Determine the (X, Y) coordinate at the center of the cell enclosing the given text.  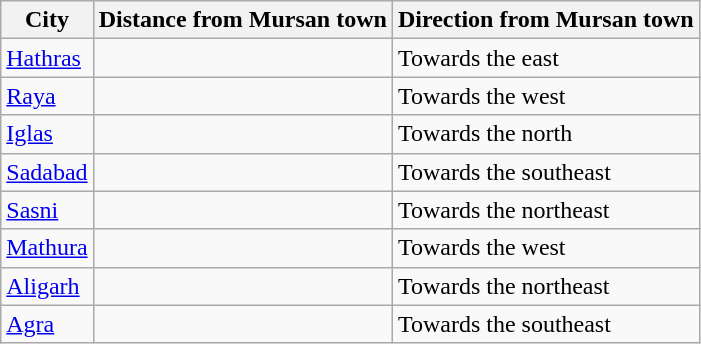
Direction from Mursan town (546, 20)
Raya (47, 96)
City (47, 20)
Iglas (47, 134)
Sasni (47, 210)
Sadabad (47, 172)
Mathura (47, 248)
Distance from Mursan town (242, 20)
Aligarh (47, 286)
Towards the north (546, 134)
Towards the east (546, 58)
Agra (47, 324)
Hathras (47, 58)
